Search for the cell housing the specified text and yield its (X, Y) center coordinate. 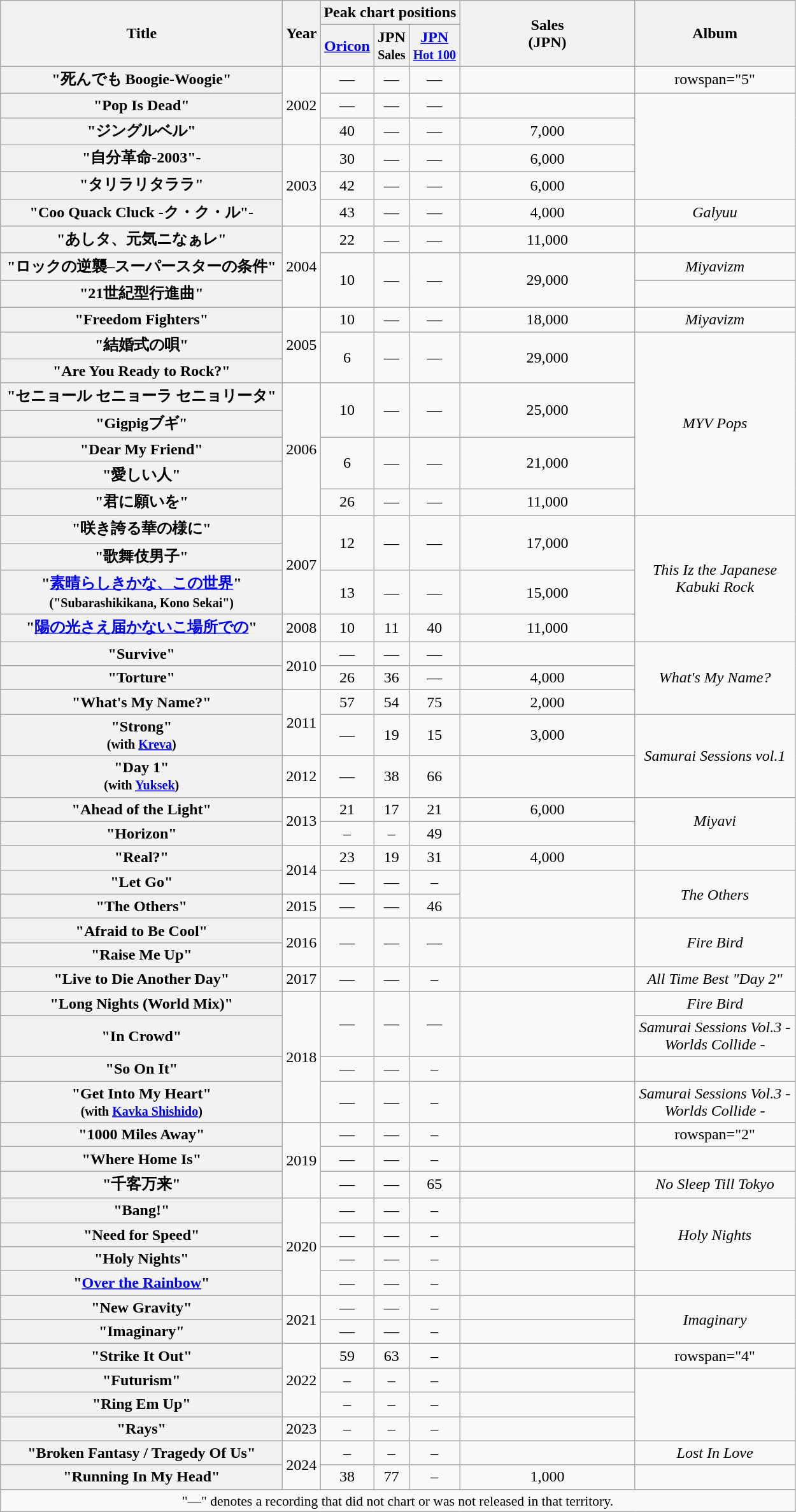
"Coo Quack Cluck -ク・ク・ル"- (141, 213)
17,000 (548, 543)
"ロックの逆襲–スーパースターの条件" (141, 266)
2019 (302, 1161)
"愛しい人" (141, 475)
"1000 Miles Away" (141, 1135)
"In Crowd" (141, 1036)
No Sleep Till Tokyo (714, 1185)
2013 (302, 821)
2005 (302, 345)
"Bang!" (141, 1210)
43 (347, 213)
2002 (302, 106)
"Need for Speed" (141, 1234)
Year (302, 33)
46 (434, 906)
2021 (302, 1320)
11 (392, 628)
2017 (302, 979)
This Iz the Japanese Kabuki Rock (714, 579)
12 (347, 543)
2012 (302, 776)
"君に願いを" (141, 502)
23 (347, 858)
57 (347, 702)
"Strike It Out" (141, 1356)
18,000 (548, 319)
"あしタ、元気ニなぁレ" (141, 240)
"結婚式の唄" (141, 345)
2023 (302, 1429)
"自分革命-2003"- (141, 158)
"素晴らしきかな、この世界"("Subarashikikana, Kono Sekai") (141, 593)
"21世紀型行進曲" (141, 294)
3,000 (548, 735)
"Survive" (141, 654)
Samurai Sessions vol.1 (714, 756)
2024 (302, 1465)
"What's My Name?" (141, 702)
49 (434, 833)
"New Gravity" (141, 1307)
2004 (302, 267)
"セニョール セニョーラ セニョリータ" (141, 396)
"Dear My Friend" (141, 449)
"Are You Ready to Rock?" (141, 371)
17 (392, 809)
2015 (302, 906)
JPNSales (392, 46)
15 (434, 735)
"Ring Em Up" (141, 1404)
77 (392, 1477)
31 (434, 858)
Oricon (347, 46)
"—" denotes a recording that did not chart or was not released in that territory. (397, 1501)
"Raise Me Up" (141, 954)
Peak chart positions (390, 13)
What's My Name? (714, 678)
"Afraid to Be Cool" (141, 930)
"The Others" (141, 906)
"千客万来" (141, 1185)
"ジングルベル" (141, 131)
"陽の光さえ届かないこ場所での" (141, 628)
42 (347, 186)
2018 (302, 1057)
rowspan="4" (714, 1356)
"Let Go" (141, 882)
"歌舞伎男子" (141, 557)
Imaginary (714, 1320)
"Broken Fantasy / Tragedy Of Us" (141, 1453)
63 (392, 1356)
rowspan="5" (714, 80)
"Torture" (141, 678)
2007 (302, 565)
7,000 (548, 131)
30 (347, 158)
Title (141, 33)
"Gigpigブギ" (141, 424)
2022 (302, 1380)
Miyavi (714, 821)
"Where Home Is" (141, 1159)
"Running In My Head" (141, 1477)
75 (434, 702)
"タリラリタララ" (141, 186)
"Day 1"(with Yuksek) (141, 776)
"咲き誇る華の様に" (141, 529)
2,000 (548, 702)
2020 (302, 1246)
15,000 (548, 593)
Holy Nights (714, 1234)
66 (434, 776)
2003 (302, 185)
"Real?" (141, 858)
"Horizon" (141, 833)
Album (714, 33)
Galyuu (714, 213)
"Futurism" (141, 1380)
"Long Nights (World Mix)" (141, 1004)
2011 (302, 723)
2016 (302, 942)
25,000 (548, 410)
"Freedom Fighters" (141, 319)
Lost In Love (714, 1453)
"Imaginary" (141, 1332)
2010 (302, 666)
2014 (302, 870)
Sales(JPN) (548, 33)
JPNHot 100 (434, 46)
"Holy Nights" (141, 1259)
21,000 (548, 463)
"死んでも Boogie-Woogie" (141, 80)
2006 (302, 449)
MYV Pops (714, 423)
"So On It" (141, 1069)
59 (347, 1356)
"Rays" (141, 1429)
"Strong"(with Kreva) (141, 735)
"Ahead of the Light" (141, 809)
13 (347, 593)
22 (347, 240)
2008 (302, 628)
"Get Into My Heart"(with Kavka Shishido) (141, 1102)
65 (434, 1185)
All Time Best "Day 2" (714, 979)
54 (392, 702)
36 (392, 678)
The Others (714, 894)
1,000 (548, 1477)
rowspan="2" (714, 1135)
"Over the Rainbow" (141, 1283)
"Pop Is Dead" (141, 105)
"Live to Die Another Day" (141, 979)
